Scan for the cell matching the given text and deliver its [X, Y] coordinate at center. 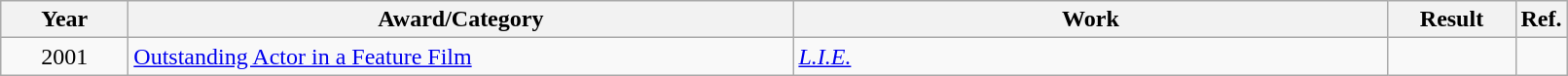
Result [1452, 19]
Outstanding Actor in a Feature Film [461, 57]
Ref. [1542, 19]
Work [1090, 19]
L.I.E. [1090, 57]
Award/Category [461, 19]
Year [64, 19]
2001 [64, 57]
